Identify which cell holds the provided text, then report its (X, Y) central coordinate. 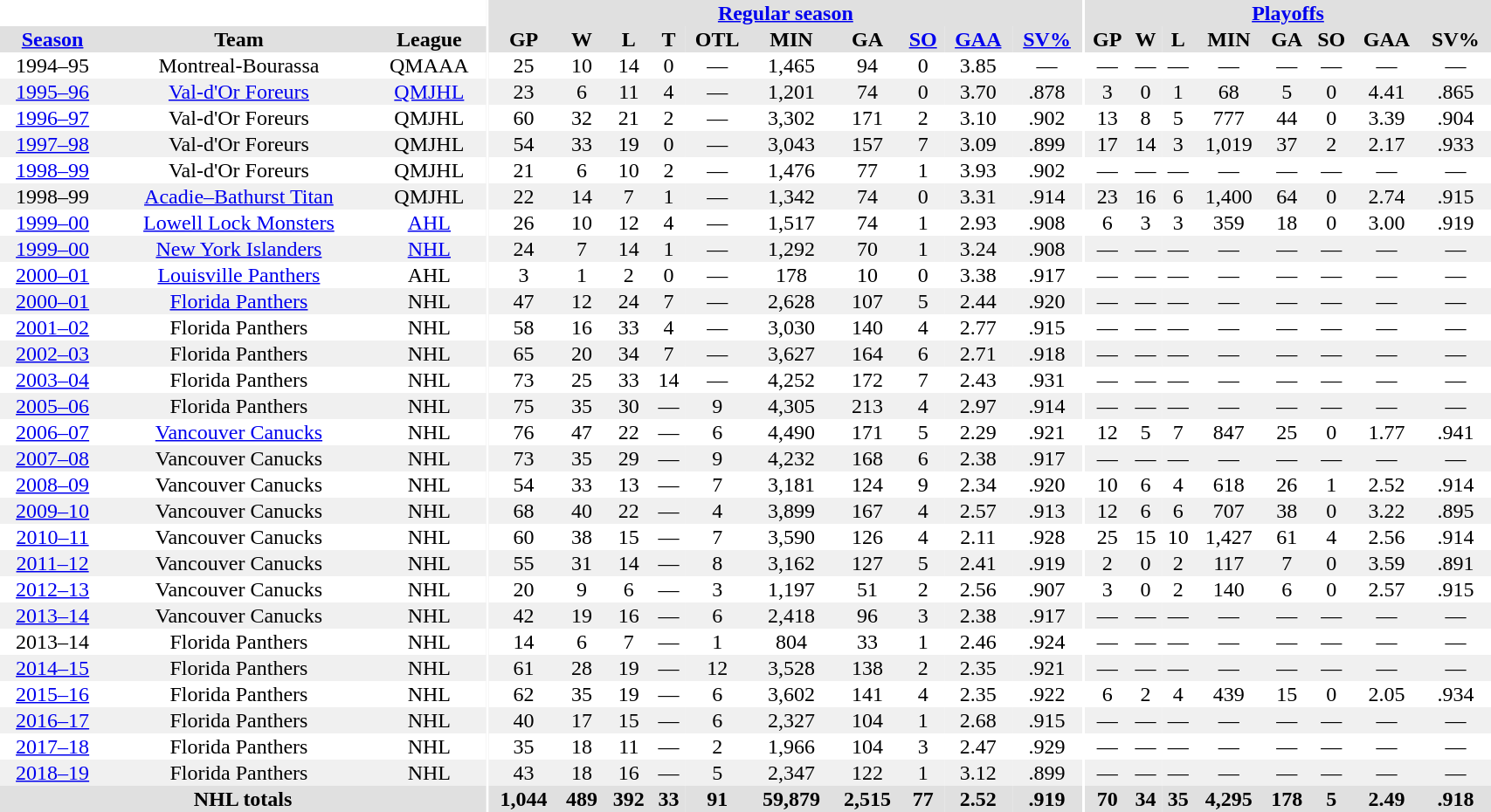
2010–11 (52, 537)
2,628 (791, 301)
1,966 (791, 747)
3.22 (1386, 511)
127 (868, 563)
2.43 (978, 380)
2007–08 (52, 458)
4,295 (1228, 799)
Team (238, 39)
2.29 (978, 432)
122 (868, 773)
.891 (1455, 563)
31 (582, 563)
2008–09 (52, 485)
.941 (1455, 432)
.865 (1455, 92)
2.34 (978, 485)
4,252 (791, 380)
168 (868, 458)
1994–95 (52, 65)
29 (629, 458)
League (430, 39)
172 (868, 380)
2009–10 (52, 511)
126 (868, 537)
3.10 (978, 118)
Lowell Lock Monsters (238, 223)
1,517 (791, 223)
Montreal-Bourassa (238, 65)
4,490 (791, 432)
2002–03 (52, 354)
707 (1228, 511)
.931 (1047, 380)
.934 (1455, 694)
.904 (1455, 118)
.878 (1047, 92)
2.17 (1386, 144)
2.41 (978, 563)
3.85 (978, 65)
43 (524, 773)
2,515 (868, 799)
1997–98 (52, 144)
3,043 (791, 144)
4,305 (791, 406)
124 (868, 485)
Louisville Panthers (238, 275)
.924 (1047, 642)
1,342 (791, 196)
1,465 (791, 65)
New York Islanders (238, 249)
64 (1287, 196)
138 (868, 668)
65 (524, 354)
3.12 (978, 773)
164 (868, 354)
117 (1228, 563)
3,302 (791, 118)
3.39 (1386, 118)
3.38 (978, 275)
2.44 (978, 301)
4,232 (791, 458)
1,044 (524, 799)
3,627 (791, 354)
489 (582, 799)
94 (868, 65)
OTL (717, 39)
3,030 (791, 327)
1996–97 (52, 118)
76 (524, 432)
91 (717, 799)
213 (868, 406)
2.71 (978, 354)
59,879 (791, 799)
NHL totals (243, 799)
Season (52, 39)
2014–15 (52, 668)
58 (524, 327)
2018–19 (52, 773)
618 (1228, 485)
.922 (1047, 694)
2.77 (978, 327)
2017–18 (52, 747)
2,418 (791, 616)
3,590 (791, 537)
55 (524, 563)
1,427 (1228, 537)
2003–04 (52, 380)
804 (791, 642)
1,476 (791, 170)
30 (629, 406)
44 (1287, 118)
.895 (1455, 511)
3.59 (1386, 563)
4.41 (1386, 92)
1,201 (791, 92)
3.93 (978, 170)
2.05 (1386, 694)
Playoffs (1288, 13)
2.97 (978, 406)
157 (868, 144)
.913 (1047, 511)
2005–06 (52, 406)
3.31 (978, 196)
75 (524, 406)
2.47 (978, 747)
2015–16 (52, 694)
2.11 (978, 537)
167 (868, 511)
1995–96 (52, 92)
2.49 (1386, 799)
3,181 (791, 485)
777 (1228, 118)
3,528 (791, 668)
2.93 (978, 223)
.929 (1047, 747)
62 (524, 694)
96 (868, 616)
T (669, 39)
2016–17 (52, 720)
847 (1228, 432)
3.09 (978, 144)
2.74 (1386, 196)
2012–13 (52, 589)
3.70 (978, 92)
51 (868, 589)
1,400 (1228, 196)
107 (868, 301)
3,602 (791, 694)
2,347 (791, 773)
1,019 (1228, 144)
3,162 (791, 563)
.933 (1455, 144)
.907 (1047, 589)
2.46 (978, 642)
1.77 (1386, 432)
28 (582, 668)
Acadie–Bathurst Titan (238, 196)
3,899 (791, 511)
Regular season (785, 13)
359 (1228, 223)
37 (1287, 144)
42 (524, 616)
3.00 (1386, 223)
2001–02 (52, 327)
2,327 (791, 720)
2011–12 (52, 563)
1,197 (791, 589)
2006–07 (52, 432)
1,292 (791, 249)
2.68 (978, 720)
392 (629, 799)
141 (868, 694)
3.24 (978, 249)
.928 (1047, 537)
439 (1228, 694)
QMAAA (430, 65)
32 (582, 118)
